Find where the given text appears and provide that cell's center as [x, y] coordinate. 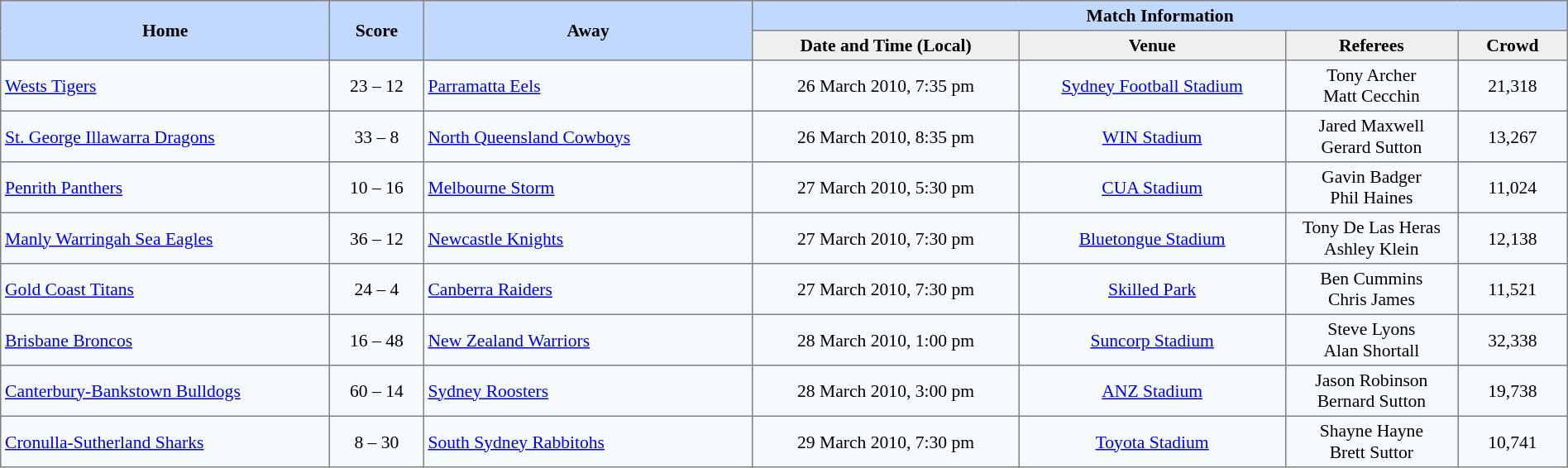
Sydney Football Stadium [1152, 86]
Wests Tigers [165, 86]
24 – 4 [377, 289]
Venue [1152, 45]
New Zealand Warriors [588, 340]
Newcastle Knights [588, 238]
13,267 [1513, 136]
21,318 [1513, 86]
16 – 48 [377, 340]
Crowd [1513, 45]
Home [165, 31]
Score [377, 31]
28 March 2010, 1:00 pm [886, 340]
Gold Coast Titans [165, 289]
Away [588, 31]
60 – 14 [377, 391]
Bluetongue Stadium [1152, 238]
Gavin Badger Phil Haines [1371, 188]
10,741 [1513, 442]
South Sydney Rabbitohs [588, 442]
Jared Maxwell Gerard Sutton [1371, 136]
Suncorp Stadium [1152, 340]
12,138 [1513, 238]
WIN Stadium [1152, 136]
10 – 16 [377, 188]
Shayne Hayne Brett Suttor [1371, 442]
19,738 [1513, 391]
Date and Time (Local) [886, 45]
St. George Illawarra Dragons [165, 136]
Jason Robinson Bernard Sutton [1371, 391]
26 March 2010, 8:35 pm [886, 136]
23 – 12 [377, 86]
32,338 [1513, 340]
Canberra Raiders [588, 289]
Sydney Roosters [588, 391]
28 March 2010, 3:00 pm [886, 391]
Toyota Stadium [1152, 442]
Tony De Las Heras Ashley Klein [1371, 238]
33 – 8 [377, 136]
Match Information [1159, 16]
Skilled Park [1152, 289]
North Queensland Cowboys [588, 136]
36 – 12 [377, 238]
Brisbane Broncos [165, 340]
ANZ Stadium [1152, 391]
Referees [1371, 45]
8 – 30 [377, 442]
Steve Lyons Alan Shortall [1371, 340]
11,521 [1513, 289]
11,024 [1513, 188]
Tony Archer Matt Cecchin [1371, 86]
Penrith Panthers [165, 188]
29 March 2010, 7:30 pm [886, 442]
Ben Cummins Chris James [1371, 289]
Cronulla-Sutherland Sharks [165, 442]
Canterbury-Bankstown Bulldogs [165, 391]
Manly Warringah Sea Eagles [165, 238]
27 March 2010, 5:30 pm [886, 188]
Parramatta Eels [588, 86]
CUA Stadium [1152, 188]
Melbourne Storm [588, 188]
26 March 2010, 7:35 pm [886, 86]
